Search for the cell housing the specified text and yield its (x, y) center coordinate. 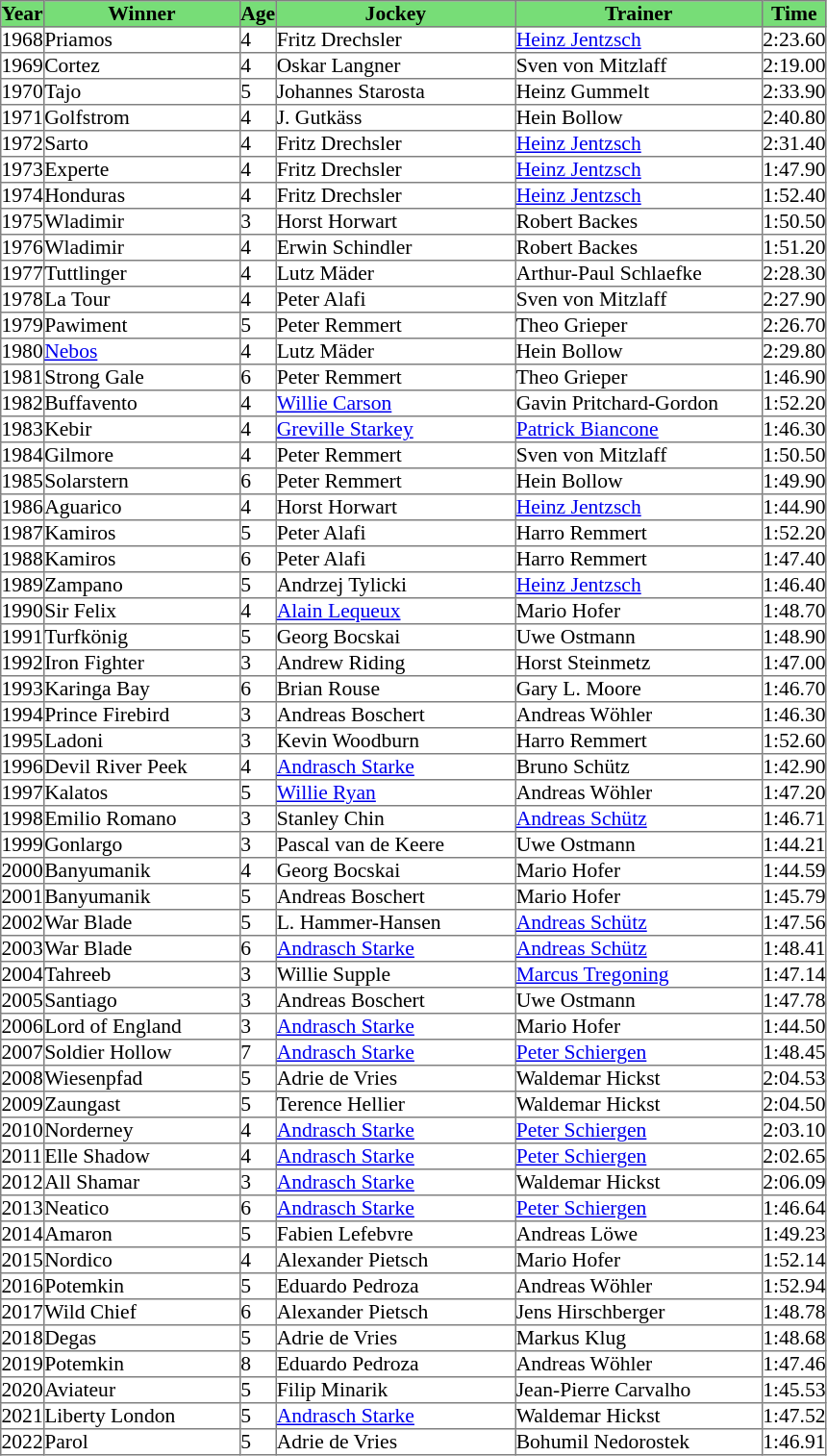
Marcus Tregoning (639, 975)
2007 (23, 1052)
Winner (141, 13)
Kevin Woodburn (396, 741)
1:48.45 (794, 1052)
2018 (23, 1339)
2014 (23, 1235)
7 (258, 1052)
Zampano (141, 585)
2015 (23, 1260)
1995 (23, 741)
1:48.78 (794, 1312)
1968 (23, 40)
1:47.46 (794, 1364)
Andrew Riding (396, 664)
1988 (23, 560)
Prince Firebird (141, 715)
Devil River Peek (141, 767)
J. Gutkäss (396, 117)
Sarto (141, 144)
Gilmore (141, 456)
Gonlargo (141, 844)
Tahreeb (141, 975)
Jens Hirschberger (639, 1312)
1981 (23, 377)
1:46.71 (794, 819)
Kebir (141, 429)
1:47.90 (794, 169)
Liberty London (141, 1416)
Elle Shadow (141, 1156)
1:52.14 (794, 1260)
Willie Carson (396, 404)
1997 (23, 792)
1:46.40 (794, 585)
1970 (23, 92)
2001 (23, 896)
Degas (141, 1339)
1:45.79 (794, 896)
1971 (23, 117)
Horst Steinmetz (639, 664)
Sir Felix (141, 612)
1:47.00 (794, 664)
2003 (23, 948)
1985 (23, 481)
Markus Klug (639, 1339)
Willie Supple (396, 975)
Gavin Pritchard-Gordon (639, 404)
1992 (23, 664)
Ladoni (141, 741)
1:47.40 (794, 560)
1969 (23, 65)
Time (794, 13)
Bohumil Nedorostek (639, 1443)
Priamos (141, 40)
Gary L. Moore (639, 689)
1:48.90 (794, 637)
Nordico (141, 1260)
1:46.91 (794, 1443)
1:52.40 (794, 196)
All Shamar (141, 1183)
Lord of England (141, 1027)
2:33.90 (794, 92)
1:47.14 (794, 975)
1:48.70 (794, 612)
2:06.09 (794, 1183)
Willie Ryan (396, 792)
Santiago (141, 1000)
2004 (23, 975)
1:51.20 (794, 248)
La Tour (141, 300)
1975 (23, 221)
1:46.70 (794, 689)
2:03.10 (794, 1131)
2010 (23, 1131)
Kalatos (141, 792)
1996 (23, 767)
1:47.52 (794, 1416)
1:47.56 (794, 923)
2:31.40 (794, 144)
1:48.41 (794, 948)
Experte (141, 169)
2019 (23, 1364)
Fabien Lefebvre (396, 1235)
1994 (23, 715)
1979 (23, 325)
2020 (23, 1391)
Heinz Gummelt (639, 92)
Solarstern (141, 481)
Iron Fighter (141, 664)
1:44.90 (794, 508)
2021 (23, 1416)
1:46.64 (794, 1208)
2013 (23, 1208)
Pascal van de Keere (396, 844)
2:02.65 (794, 1156)
1:45.53 (794, 1391)
2012 (23, 1183)
1:44.59 (794, 871)
Neatico (141, 1208)
Jockey (396, 13)
1973 (23, 169)
Soldier Hollow (141, 1052)
1982 (23, 404)
Oskar Langner (396, 65)
Year (23, 13)
1978 (23, 300)
1998 (23, 819)
1977 (23, 273)
Cortez (141, 65)
1:46.90 (794, 377)
1:47.78 (794, 1000)
2008 (23, 1079)
Jean-Pierre Carvalho (639, 1391)
1:49.23 (794, 1235)
1986 (23, 508)
1:52.94 (794, 1287)
Alain Lequeux (396, 612)
Patrick Biancone (639, 429)
Amaron (141, 1235)
2:26.70 (794, 325)
Nebos (141, 352)
2002 (23, 923)
Parol (141, 1443)
Andrzej Tylicki (396, 585)
Turfkönig (141, 637)
1974 (23, 196)
1980 (23, 352)
2016 (23, 1287)
Terence Hellier (396, 1104)
Age (258, 13)
Strong Gale (141, 377)
1:49.90 (794, 481)
2000 (23, 871)
Wild Chief (141, 1312)
1999 (23, 844)
1976 (23, 248)
1:44.21 (794, 844)
Karinga Bay (141, 689)
1:48.68 (794, 1339)
1:42.90 (794, 767)
Erwin Schindler (396, 248)
1989 (23, 585)
2011 (23, 1156)
8 (258, 1364)
1993 (23, 689)
2017 (23, 1312)
Honduras (141, 196)
1983 (23, 429)
1972 (23, 144)
Filip Minarik (396, 1391)
Arthur-Paul Schlaefke (639, 273)
Aviateur (141, 1391)
2:28.30 (794, 273)
Buffavento (141, 404)
L. Hammer-Hansen (396, 923)
1:47.20 (794, 792)
2:19.00 (794, 65)
1984 (23, 456)
Zaungast (141, 1104)
Greville Starkey (396, 429)
1991 (23, 637)
2:27.90 (794, 300)
Aguarico (141, 508)
Norderney (141, 1131)
2006 (23, 1027)
Golfstrom (141, 117)
Wiesenpfad (141, 1079)
1:44.50 (794, 1027)
Johannes Starosta (396, 92)
2022 (23, 1443)
Stanley Chin (396, 819)
Trainer (639, 13)
2:04.50 (794, 1104)
2:29.80 (794, 352)
1987 (23, 533)
1990 (23, 612)
Bruno Schütz (639, 767)
Tajo (141, 92)
Andreas Löwe (639, 1235)
1:52.60 (794, 741)
Pawiment (141, 325)
Brian Rouse (396, 689)
Emilio Romano (141, 819)
2:40.80 (794, 117)
2:04.53 (794, 1079)
2:23.60 (794, 40)
2009 (23, 1104)
Tuttlinger (141, 273)
2005 (23, 1000)
